Return the [X, Y] coordinate for the center point of the cell that contains the specified text.  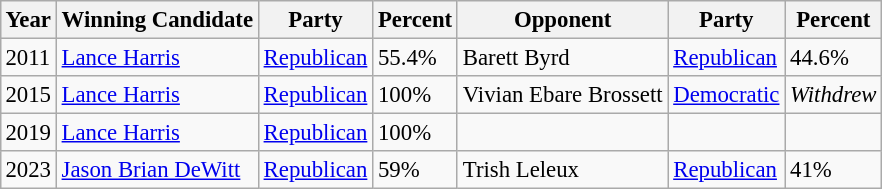
Barett Byrd [562, 57]
59% [416, 170]
Withdrew [834, 95]
Trish Leleux [562, 170]
Democratic [726, 95]
41% [834, 170]
Year [28, 20]
2011 [28, 57]
Winning Candidate [157, 20]
Opponent [562, 20]
2019 [28, 133]
Jason Brian DeWitt [157, 170]
2015 [28, 95]
44.6% [834, 57]
Vivian Ebare Brossett [562, 95]
55.4% [416, 57]
2023 [28, 170]
